Extract the [x, y] coordinate from the center of the cell holding the provided text.  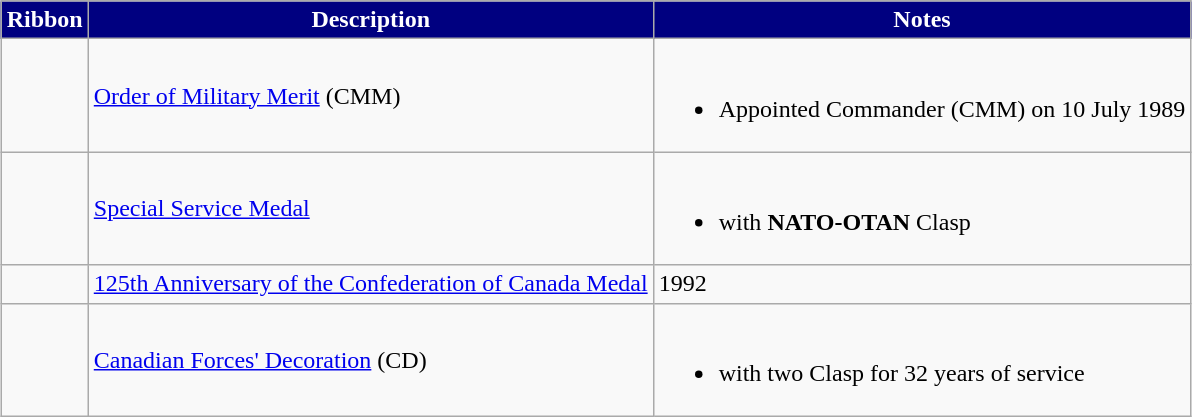
Canadian Forces' Decoration (CD) [370, 360]
Description [370, 20]
1992 [922, 284]
Special Service Medal [370, 208]
Ribbon [44, 20]
with NATO-OTAN Clasp [922, 208]
Order of Military Merit (CMM) [370, 96]
Appointed Commander (CMM) on 10 July 1989 [922, 96]
with two Clasp for 32 years of service [922, 360]
Notes [922, 20]
125th Anniversary of the Confederation of Canada Medal [370, 284]
